For the text-containing cell, return its midpoint in [x, y] coordinate format. 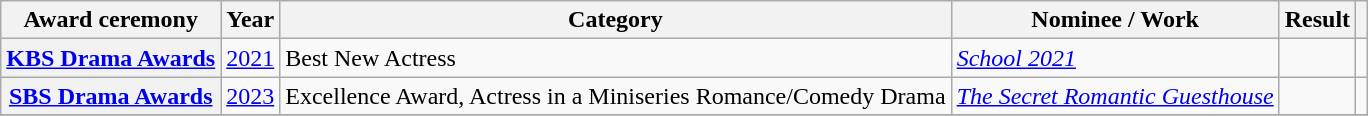
Result [1317, 20]
SBS Drama Awards [111, 96]
2023 [250, 96]
Nominee / Work [1115, 20]
Year [250, 20]
School 2021 [1115, 58]
Best New Actress [616, 58]
Award ceremony [111, 20]
Category [616, 20]
The Secret Romantic Guesthouse [1115, 96]
2021 [250, 58]
Excellence Award, Actress in a Miniseries Romance/Comedy Drama [616, 96]
KBS Drama Awards [111, 58]
